Scan for the cell matching the given text and deliver its [X, Y] coordinate at center. 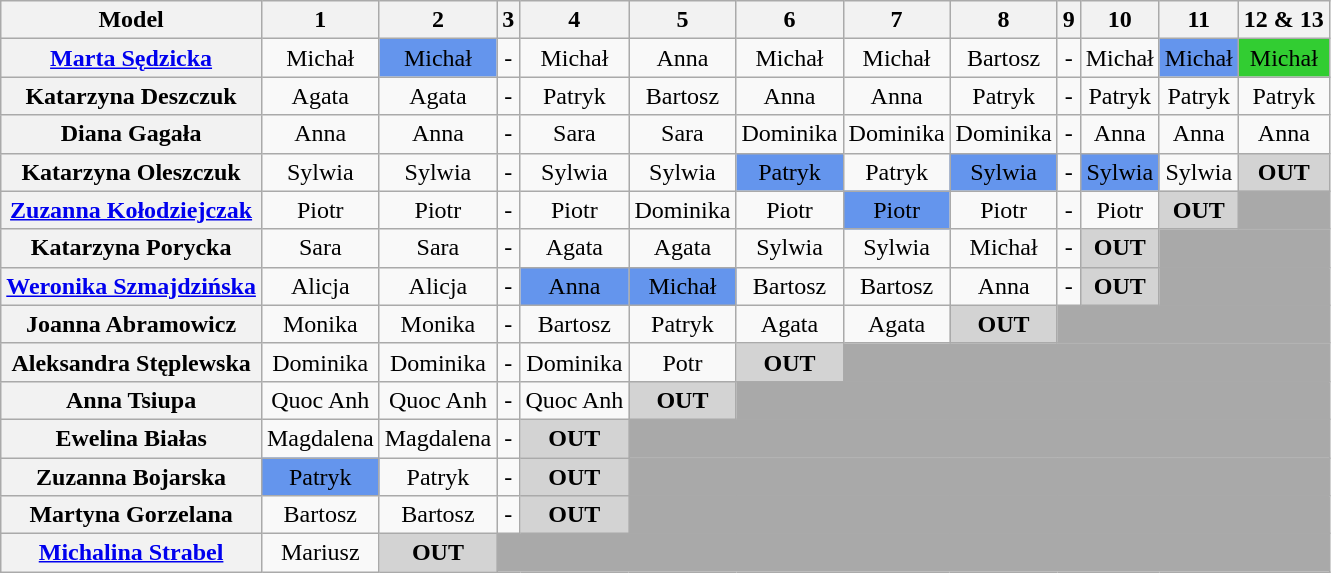
Model [132, 20]
Mariusz [320, 553]
11 [1198, 20]
Diana Gagała [132, 134]
Martyna Gorzelana [132, 515]
4 [574, 20]
10 [1120, 20]
Katarzyna Porycka [132, 248]
5 [682, 20]
Aleksandra Stęplewska [132, 362]
Potr [682, 362]
Zuzanna Bojarska [132, 477]
6 [790, 20]
Anna Tsiupa [132, 400]
Marta Sędzicka [132, 58]
9 [1068, 20]
7 [896, 20]
3 [508, 20]
Katarzyna Oleszczuk [132, 172]
2 [438, 20]
Ewelina Białas [132, 438]
Zuzanna Kołodziejczak [132, 210]
Katarzyna Deszczuk [132, 96]
Weronika Szmajdzińska [132, 286]
Michalina Strabel [132, 553]
Joanna Abramowicz [132, 324]
12 & 13 [1284, 20]
1 [320, 20]
8 [1004, 20]
